Scan for the cell matching the given text and deliver its [X, Y] coordinate at center. 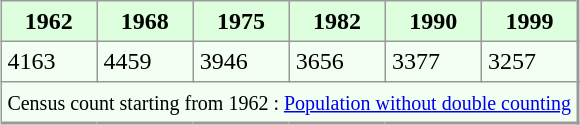
3946 [241, 61]
1982 [337, 21]
3257 [530, 61]
4163 [49, 61]
1999 [530, 21]
1962 [49, 21]
1975 [241, 21]
3656 [337, 61]
3377 [433, 61]
1990 [433, 21]
Census count starting from 1962 : Population without double counting [290, 102]
1968 [145, 21]
4459 [145, 61]
